Detect which cell encompasses the target text, then output its (X, Y) center coordinate. 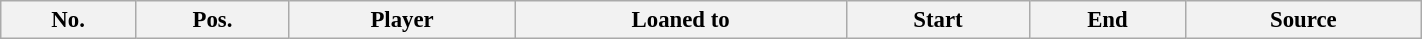
Start (938, 20)
No. (68, 20)
End (1107, 20)
Player (402, 20)
Source (1303, 20)
Loaned to (681, 20)
Pos. (212, 20)
